Pinpoint the cell where the given text exists, returning its [X, Y] midpoint coordinate. 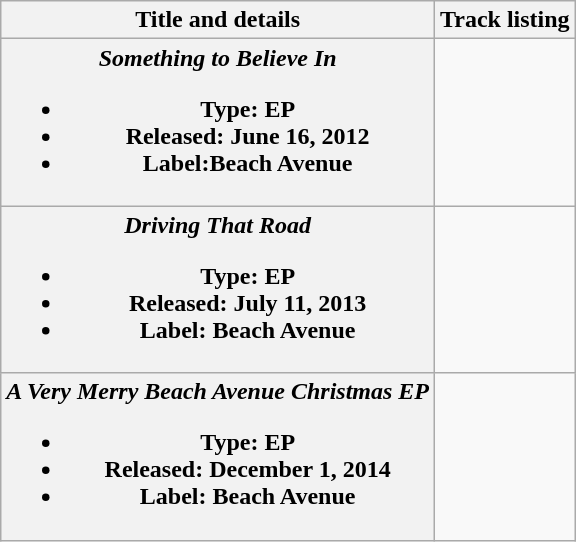
Track listing [506, 20]
Something to Believe InType: EPReleased: June 16, 2012Label:Beach Avenue [218, 122]
A Very Merry Beach Avenue Christmas EPType: EPReleased: December 1, 2014Label: Beach Avenue [218, 456]
Driving That RoadType: EPReleased: July 11, 2013Label: Beach Avenue [218, 290]
Title and details [218, 20]
